From the cell containing the given text, extract its center point as [X, Y] coordinate. 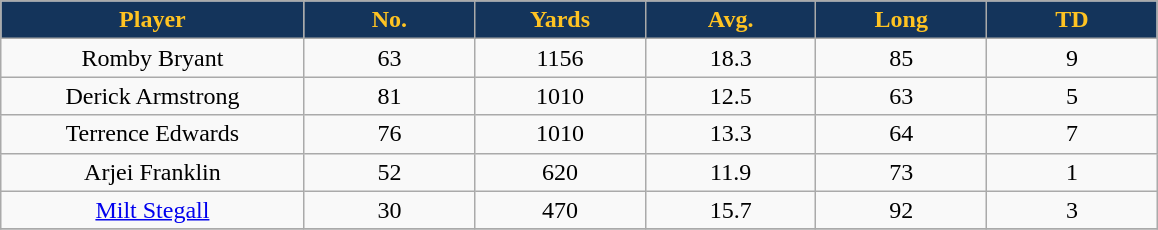
15.7 [730, 210]
Milt Stegall [152, 210]
52 [390, 172]
Player [152, 20]
470 [560, 210]
620 [560, 172]
85 [902, 58]
92 [902, 210]
Romby Bryant [152, 58]
9 [1072, 58]
Terrence Edwards [152, 134]
No. [390, 20]
64 [902, 134]
Derick Armstrong [152, 96]
18.3 [730, 58]
11.9 [730, 172]
5 [1072, 96]
Arjei Franklin [152, 172]
3 [1072, 210]
Long [902, 20]
Avg. [730, 20]
1156 [560, 58]
TD [1072, 20]
73 [902, 172]
81 [390, 96]
30 [390, 210]
1 [1072, 172]
76 [390, 134]
12.5 [730, 96]
Yards [560, 20]
7 [1072, 134]
13.3 [730, 134]
